Return [X, Y] of the center of cell containing provided text 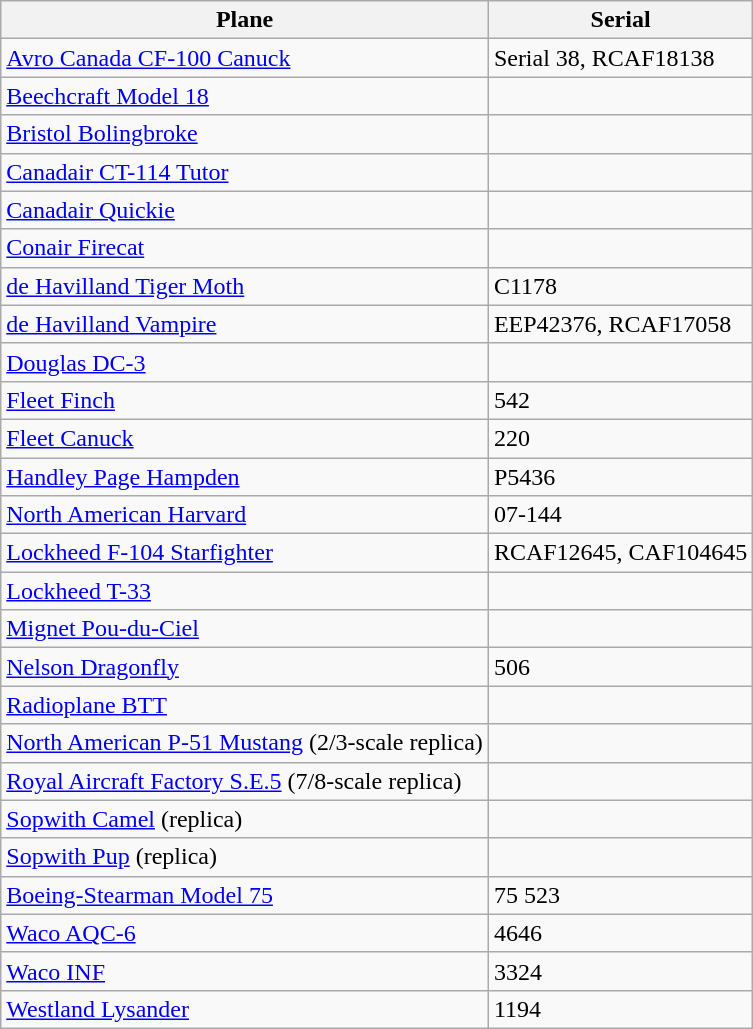
542 [620, 400]
North American P-51 Mustang (2/3-scale replica) [245, 743]
Serial 38, RCAF18138 [620, 58]
Serial [620, 20]
Sopwith Pup (replica) [245, 857]
EEP42376, RCAF17058 [620, 324]
Mignet Pou-du-Ciel [245, 629]
4646 [620, 933]
RCAF12645, CAF104645 [620, 553]
Lockheed T-33 [245, 591]
Nelson Dragonfly [245, 667]
Waco AQC-6 [245, 933]
Fleet Finch [245, 400]
Sopwith Camel (replica) [245, 819]
Canadair CT-114 Tutor [245, 172]
Royal Aircraft Factory S.E.5 (7/8-scale replica) [245, 781]
P5436 [620, 477]
Canadair Quickie [245, 210]
Waco INF [245, 971]
Boeing-Stearman Model 75 [245, 895]
Avro Canada CF-100 Canuck [245, 58]
Radioplane BTT [245, 705]
de Havilland Vampire [245, 324]
Conair Firecat [245, 248]
220 [620, 438]
Bristol Bolingbroke [245, 134]
1194 [620, 1009]
Lockheed F-104 Starfighter [245, 553]
75 523 [620, 895]
C1178 [620, 286]
Fleet Canuck [245, 438]
North American Harvard [245, 515]
de Havilland Tiger Moth [245, 286]
3324 [620, 971]
Plane [245, 20]
Douglas DC-3 [245, 362]
Westland Lysander [245, 1009]
506 [620, 667]
Handley Page Hampden [245, 477]
Beechcraft Model 18 [245, 96]
07-144 [620, 515]
